Capture the cell that displays the provided text and extract its [x, y] central coordinate. 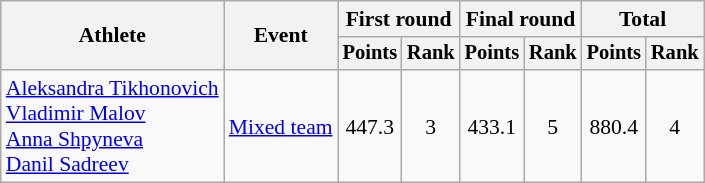
4 [675, 126]
Total [643, 19]
Final round [521, 19]
433.1 [492, 126]
Athlete [112, 36]
3 [431, 126]
447.3 [370, 126]
First round [399, 19]
880.4 [614, 126]
Event [281, 36]
Mixed team [281, 126]
Aleksandra TikhonovichVladimir MalovAnna ShpynevaDanil Sadreev [112, 126]
5 [553, 126]
